Detect which cell encompasses the target text, then output its (x, y) center coordinate. 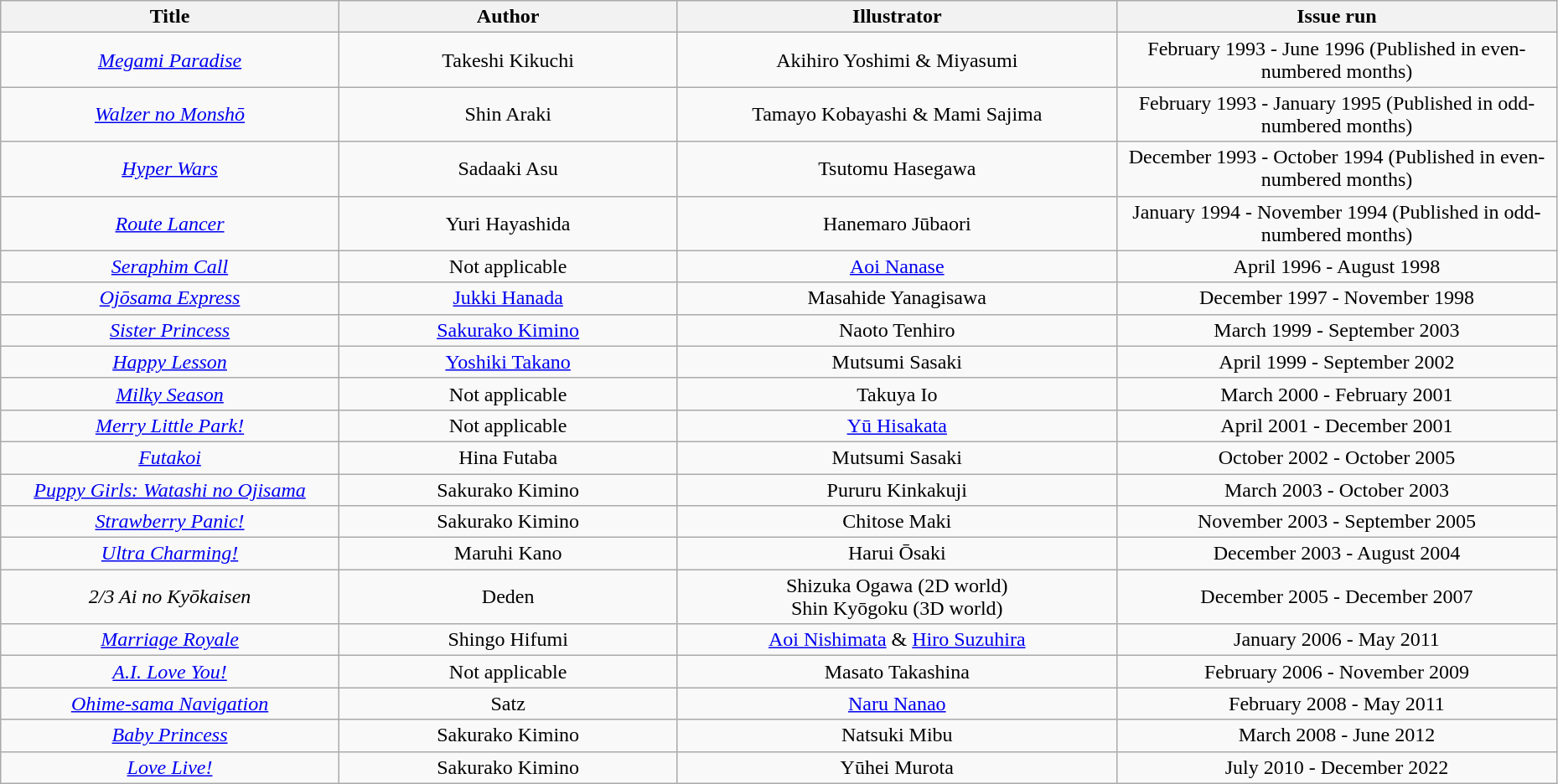
Baby Princess (170, 735)
October 2002 - October 2005 (1338, 457)
Harui Ōsaki (897, 554)
2/3 Ai no Kyōkaisen (170, 596)
Tsutomu Hasegawa (897, 169)
Tamayo Kobayashi & Mami Sajima (897, 114)
February 1993 - June 1996 (Published in even-numbered months) (1338, 60)
January 1994 - November 1994 (Published in odd-numbered months) (1338, 223)
April 1996 - August 1998 (1338, 266)
February 2006 - November 2009 (1338, 672)
April 1999 - September 2002 (1338, 362)
December 2003 - August 2004 (1338, 554)
Jukki Hanada (508, 298)
Issue run (1338, 17)
Title (170, 17)
Satz (508, 704)
Ojōsama Express (170, 298)
Hanemaro Jūbaori (897, 223)
Route Lancer (170, 223)
Yuri Hayashida (508, 223)
Takuya Io (897, 394)
Strawberry Panic! (170, 522)
July 2010 - December 2022 (1338, 767)
Futakoi (170, 457)
Maruhi Kano (508, 554)
Hyper Wars (170, 169)
December 1997 - November 1998 (1338, 298)
Megami Paradise (170, 60)
Sadaaki Asu (508, 169)
Masato Takashina (897, 672)
Shingo Hifumi (508, 640)
Puppy Girls: Watashi no Ojisama (170, 490)
March 2003 - October 2003 (1338, 490)
April 2001 - December 2001 (1338, 426)
A.I. Love You! (170, 672)
Deden (508, 596)
Shin Araki (508, 114)
Naoto Tenhiro (897, 330)
Takeshi Kikuchi (508, 60)
Marriage Royale (170, 640)
Yoshiki Takano (508, 362)
Aoi Nanase (897, 266)
Akihiro Yoshimi & Miyasumi (897, 60)
Walzer no Monshō (170, 114)
Ohime-sama Navigation (170, 704)
March 1999 - September 2003 (1338, 330)
Masahide Yanagisawa (897, 298)
Yū Hisakata (897, 426)
Natsuki Mibu (897, 735)
Aoi Nishimata & Hiro Suzuhira (897, 640)
Author (508, 17)
January 2006 - May 2011 (1338, 640)
Yūhei Murota (897, 767)
Merry Little Park! (170, 426)
Hina Futaba (508, 457)
February 1993 - January 1995 (Published in odd-numbered months) (1338, 114)
February 2008 - May 2011 (1338, 704)
Illustrator (897, 17)
Naru Nanao (897, 704)
Happy Lesson (170, 362)
Pururu Kinkakuji (897, 490)
November 2003 - September 2005 (1338, 522)
Love Live! (170, 767)
Seraphim Call (170, 266)
Ultra Charming! (170, 554)
Shizuka Ogawa (2D world)Shin Kyōgoku (3D world) (897, 596)
December 1993 - October 1994 (Published in even-numbered months) (1338, 169)
Sister Princess (170, 330)
Milky Season (170, 394)
March 2000 - February 2001 (1338, 394)
Chitose Maki (897, 522)
March 2008 - June 2012 (1338, 735)
December 2005 - December 2007 (1338, 596)
